From the cell containing the given text, extract its center point as (X, Y) coordinate. 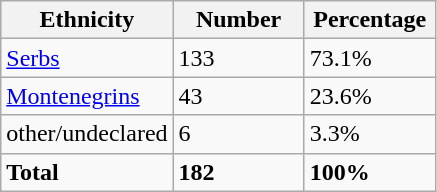
Ethnicity (87, 20)
23.6% (370, 96)
Total (87, 172)
Montenegrins (87, 96)
43 (238, 96)
73.1% (370, 58)
100% (370, 172)
3.3% (370, 134)
Number (238, 20)
Percentage (370, 20)
6 (238, 134)
other/undeclared (87, 134)
182 (238, 172)
133 (238, 58)
Serbs (87, 58)
